Extract the (x, y) coordinate from the center of the cell holding the provided text.  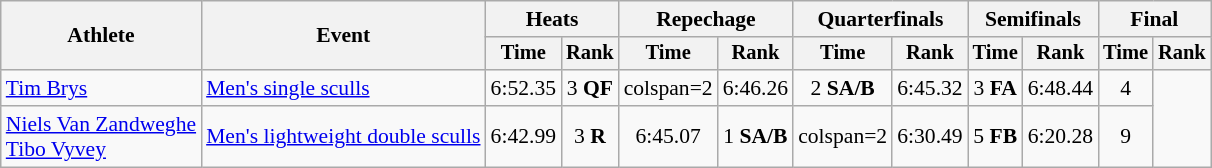
5 FB (996, 136)
Event (343, 36)
Final (1154, 19)
3 FA (996, 88)
4 (1126, 88)
Niels Van ZandwegheTibo Vyvey (101, 136)
9 (1126, 136)
1 SA/B (756, 136)
Athlete (101, 36)
6:48.44 (1060, 88)
Men's lightweight double sculls (343, 136)
6:52.35 (524, 88)
6:45.07 (668, 136)
Semifinals (1033, 19)
Repechage (706, 19)
2 SA/B (842, 88)
3 R (590, 136)
6:46.26 (756, 88)
Tim Brys (101, 88)
6:20.28 (1060, 136)
3 QF (590, 88)
6:45.32 (930, 88)
6:42.99 (524, 136)
Quarterfinals (880, 19)
Men's single sculls (343, 88)
6:30.49 (930, 136)
Heats (552, 19)
